Pinpoint the cell where the given text exists, returning its (X, Y) midpoint coordinate. 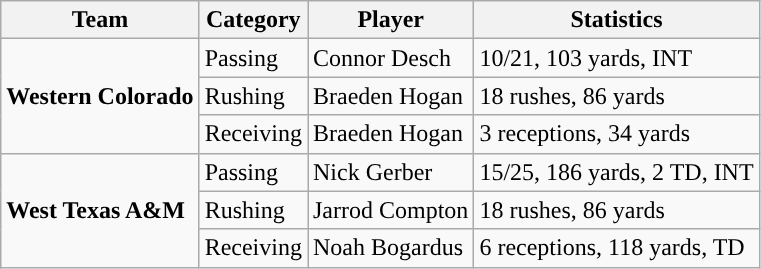
6 receptions, 118 yards, TD (616, 248)
Team (100, 20)
Nick Gerber (391, 172)
Western Colorado (100, 96)
Jarrod Compton (391, 210)
Statistics (616, 20)
Player (391, 20)
Category (253, 20)
3 receptions, 34 yards (616, 134)
Noah Bogardus (391, 248)
Connor Desch (391, 58)
West Texas A&M (100, 210)
10/21, 103 yards, INT (616, 58)
15/25, 186 yards, 2 TD, INT (616, 172)
